Provide the (x, y) coordinate of the cell's center where the given text is located.  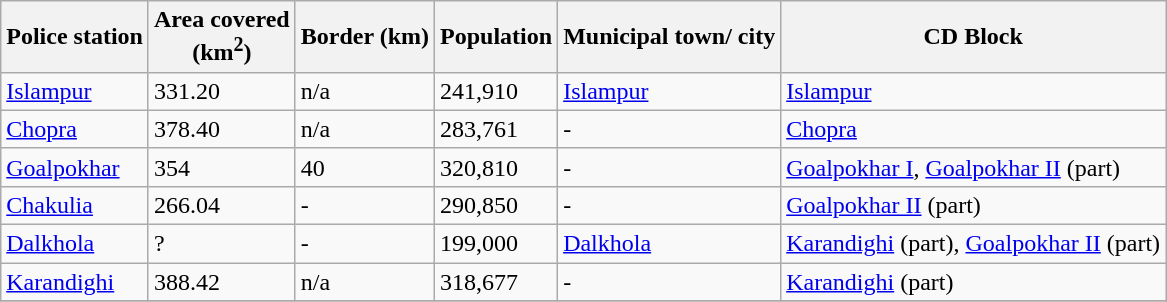
290,850 (496, 205)
Chakulia (75, 205)
? (222, 244)
Karandighi (75, 282)
Goalpokhar II (part) (974, 205)
Police station (75, 37)
283,761 (496, 129)
318,677 (496, 282)
Municipal town/ city (670, 37)
354 (222, 167)
Karandighi (part) (974, 282)
Goalpokhar (75, 167)
331.20 (222, 91)
241,910 (496, 91)
Goalpokhar I, Goalpokhar II (part) (974, 167)
Population (496, 37)
320,810 (496, 167)
Area covered(km2) (222, 37)
Karandighi (part), Goalpokhar II (part) (974, 244)
388.42 (222, 282)
Border (km) (364, 37)
40 (364, 167)
378.40 (222, 129)
CD Block (974, 37)
266.04 (222, 205)
199,000 (496, 244)
